Provide the [X, Y] coordinate of the cell's center where the given text is located.  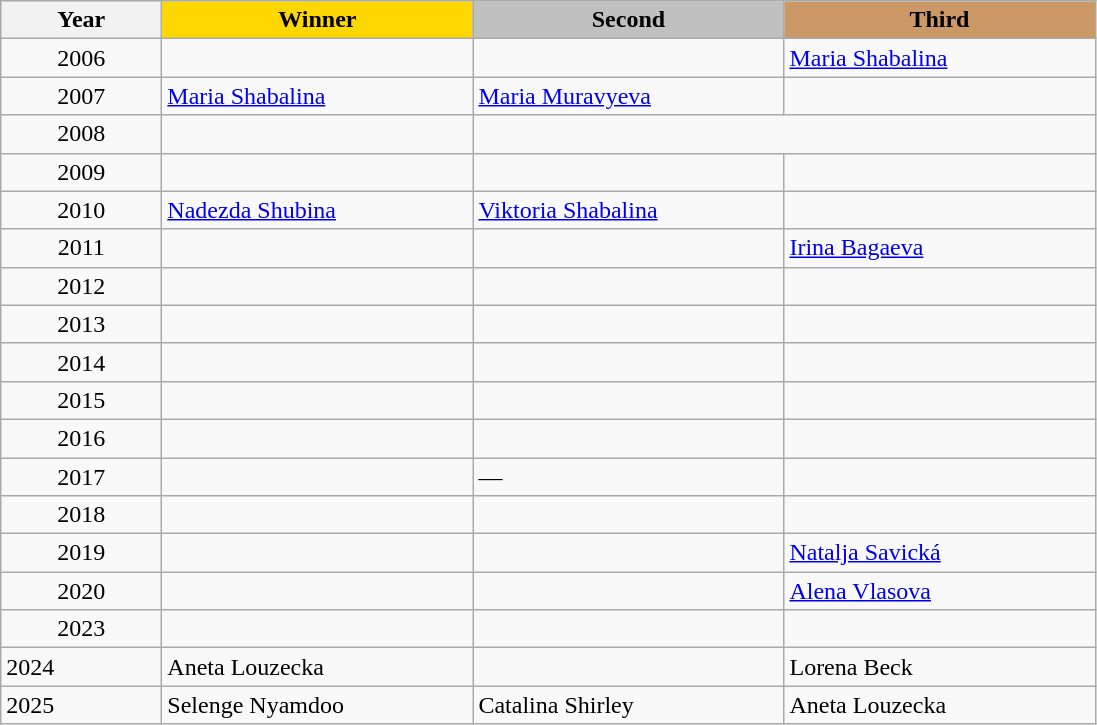
Alena Vlasova [940, 591]
2011 [82, 248]
2015 [82, 400]
Year [82, 20]
Viktoria Shabalina [628, 210]
Catalina Shirley [628, 705]
2010 [82, 210]
2008 [82, 134]
Maria Muravyeva [628, 96]
2014 [82, 362]
2009 [82, 172]
2013 [82, 324]
— [628, 477]
2017 [82, 477]
2019 [82, 553]
2016 [82, 438]
Irina Bagaeva [940, 248]
2007 [82, 96]
2023 [82, 629]
2020 [82, 591]
Natalja Savická [940, 553]
2012 [82, 286]
Winner [318, 20]
2025 [82, 705]
Third [940, 20]
Second [628, 20]
Nadezda Shubina [318, 210]
2006 [82, 58]
Lorena Beck [940, 667]
Selenge Nyamdoo [318, 705]
2018 [82, 515]
2024 [82, 667]
